Identify which cell holds the provided text, then report its [X, Y] central coordinate. 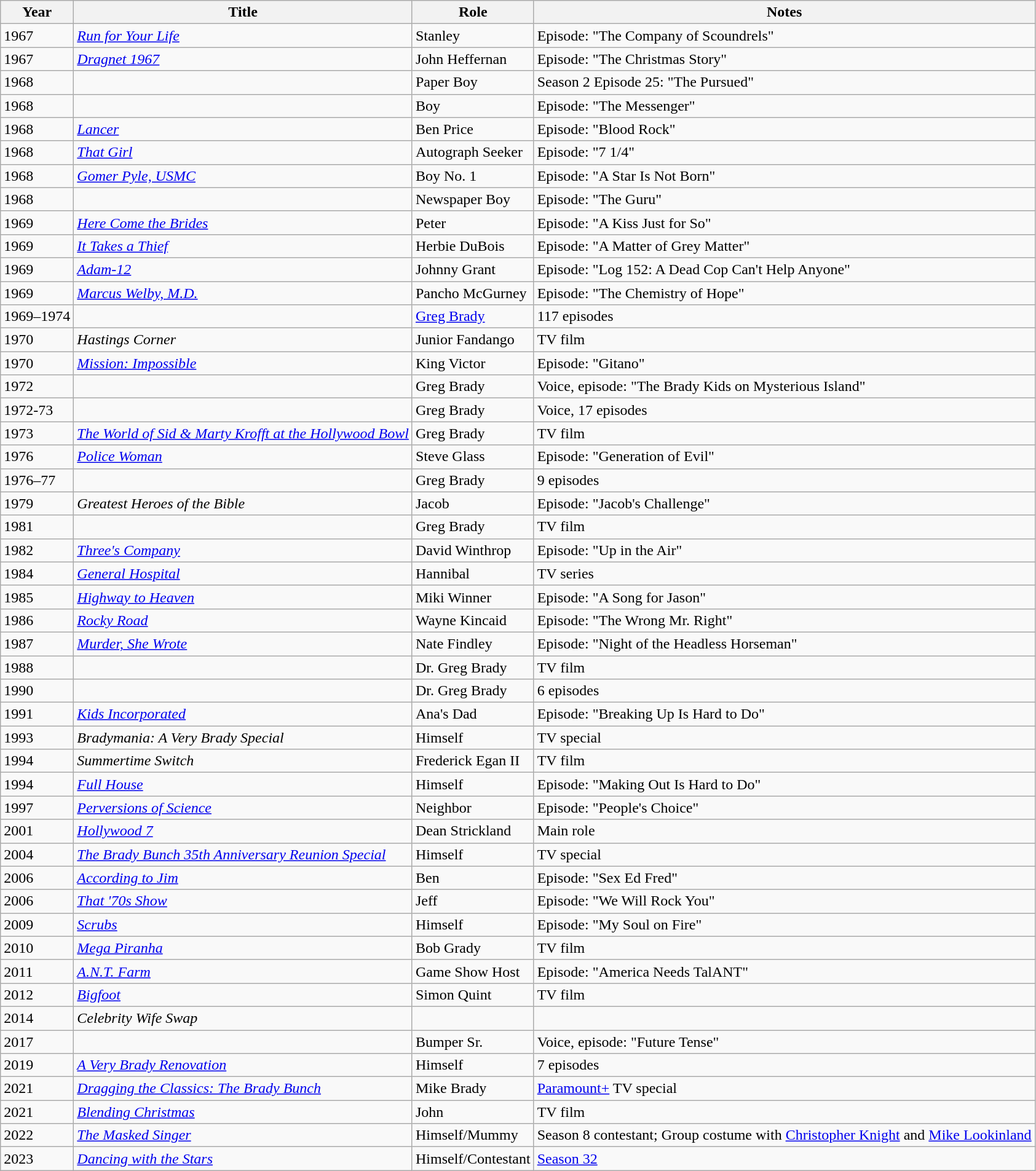
2017 [37, 1042]
1987 [37, 644]
Autograph Seeker [473, 152]
1973 [37, 433]
Johnny Grant [473, 269]
Greatest Heroes of the Bible [243, 503]
Ben [473, 878]
1990 [37, 691]
Dragnet 1967 [243, 59]
1986 [37, 620]
John Heffernan [473, 59]
2014 [37, 1018]
Jeff [473, 901]
1988 [37, 667]
Marcus Welby, M.D. [243, 293]
Paper Boy [473, 82]
Bob Grady [473, 948]
2009 [37, 925]
John [473, 1112]
Voice, episode: "The Brady Kids on Mysterious Island" [785, 387]
Neighbor [473, 808]
Episode: "Jacob's Challenge" [785, 503]
Notes [785, 12]
Hannibal [473, 574]
Game Show Host [473, 971]
Bumper Sr. [473, 1042]
Episode: "Gitano" [785, 363]
2001 [37, 831]
Himself/Contestant [473, 1159]
1982 [37, 550]
Episode: "A Star Is Not Born" [785, 176]
1976–77 [37, 480]
Lancer [243, 129]
Season 32 [785, 1159]
Jacob [473, 503]
Main role [785, 831]
1997 [37, 808]
Season 8 contestant; Group costume with Christopher Knight and Mike Lookinland [785, 1135]
Hollywood 7 [243, 831]
Ana's Dad [473, 714]
Rocky Road [243, 620]
2010 [37, 948]
Wayne Kincaid [473, 620]
1985 [37, 597]
General Hospital [243, 574]
Junior Fandango [473, 340]
Title [243, 12]
Dragging the Classics: The Brady Bunch [243, 1089]
6 episodes [785, 691]
Episode: "People's Choice" [785, 808]
Gomer Pyle, USMC [243, 176]
2022 [37, 1135]
Boy [473, 106]
Bigfoot [243, 995]
That Girl [243, 152]
Newspaper Boy [473, 199]
Nate Findley [473, 644]
Episode: "A Song for Jason" [785, 597]
1979 [37, 503]
Highway to Heaven [243, 597]
1993 [37, 738]
Episode: "The Wrong Mr. Right" [785, 620]
Role [473, 12]
Episode: "Log 152: A Dead Cop Can't Help Anyone" [785, 269]
Dean Strickland [473, 831]
Episode: "Blood Rock" [785, 129]
Peter [473, 223]
Voice, episode: "Future Tense" [785, 1042]
Year [37, 12]
Episode: "The Guru" [785, 199]
1976 [37, 457]
Simon Quint [473, 995]
The Brady Bunch 35th Anniversary Reunion Special [243, 854]
2011 [37, 971]
According to Jim [243, 878]
Three's Company [243, 550]
2004 [37, 854]
Episode: "America Needs TalANT" [785, 971]
Episode: "The Company of Scoundrels" [785, 36]
Perversions of Science [243, 808]
117 episodes [785, 317]
Episode: "The Messenger" [785, 106]
That '70s Show [243, 901]
Episode: "A Matter of Grey Matter" [785, 246]
Herbie DuBois [473, 246]
Blending Christmas [243, 1112]
Mike Brady [473, 1089]
Pancho McGurney [473, 293]
Full House [243, 784]
Boy No. 1 [473, 176]
Episode: "Breaking Up Is Hard to Do" [785, 714]
Voice, 17 episodes [785, 410]
A Very Brady Renovation [243, 1065]
Frederick Egan II [473, 761]
Murder, She Wrote [243, 644]
Kids Incorporated [243, 714]
Episode: "Up in the Air" [785, 550]
Bradymania: A Very Brady Special [243, 738]
The World of Sid & Marty Krofft at the Hollywood Bowl [243, 433]
Episode: "We Will Rock You" [785, 901]
Celebrity Wife Swap [243, 1018]
Stanley [473, 36]
Himself/Mummy [473, 1135]
Episode: "Making Out Is Hard to Do" [785, 784]
1969–1974 [37, 317]
2023 [37, 1159]
1981 [37, 527]
2012 [37, 995]
Adam-12 [243, 269]
Episode: "A Kiss Just for So" [785, 223]
Run for Your Life [243, 36]
1984 [37, 574]
Episode: "My Soul on Fire" [785, 925]
It Takes a Thief [243, 246]
2019 [37, 1065]
Hastings Corner [243, 340]
Scrubs [243, 925]
The Masked Singer [243, 1135]
1991 [37, 714]
Mission: Impossible [243, 363]
Episode: "Sex Ed Fred" [785, 878]
Season 2 Episode 25: "The Pursued" [785, 82]
David Winthrop [473, 550]
Episode: "The Christmas Story" [785, 59]
Dancing with the Stars [243, 1159]
Episode: "Night of the Headless Horseman" [785, 644]
King Victor [473, 363]
Summertime Switch [243, 761]
A.N.T. Farm [243, 971]
Miki Winner [473, 597]
Mega Piranha [243, 948]
Episode: "7 1/4" [785, 152]
Ben Price [473, 129]
9 episodes [785, 480]
Episode: "Generation of Evil" [785, 457]
Police Woman [243, 457]
Episode: "The Chemistry of Hope" [785, 293]
1972-73 [37, 410]
Paramount+ TV special [785, 1089]
Here Come the Brides [243, 223]
TV series [785, 574]
Steve Glass [473, 457]
7 episodes [785, 1065]
1972 [37, 387]
